For the text-containing cell, return its midpoint in (X, Y) coordinate format. 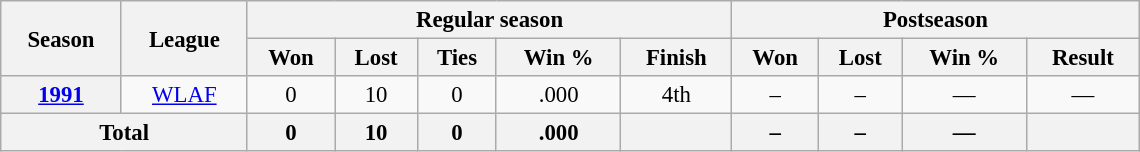
1991 (61, 95)
Regular season (489, 20)
4th (676, 95)
League (184, 38)
Result (1084, 58)
Finish (676, 58)
WLAF (184, 95)
Season (61, 38)
Postseason (936, 20)
Total (124, 133)
Ties (458, 58)
